Return [X, Y] of the center of cell containing provided text 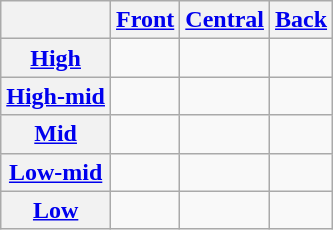
High-mid [56, 96]
Low [56, 210]
High [56, 58]
Central [225, 20]
Back [302, 20]
Front [146, 20]
Low-mid [56, 172]
Mid [56, 134]
